Return the (x, y) coordinate for the center point of the cell that contains the specified text.  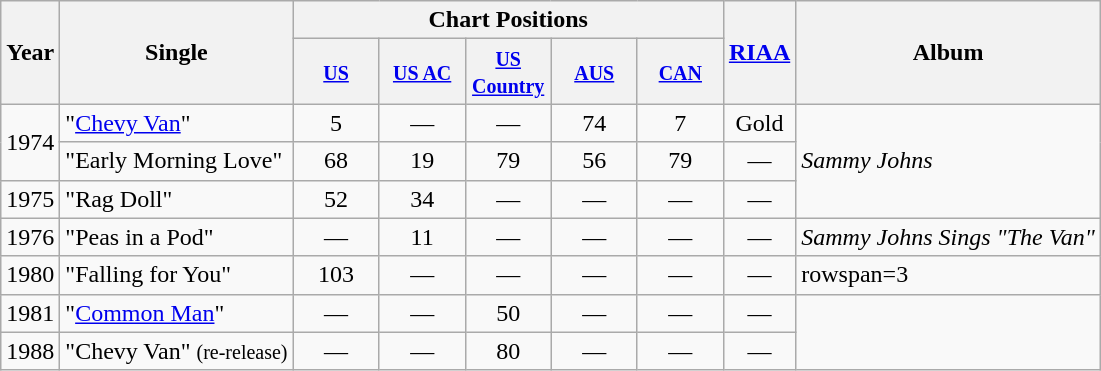
34 (422, 199)
US Country (508, 72)
1980 (30, 275)
Year (30, 52)
19 (422, 161)
50 (508, 313)
80 (508, 351)
68 (336, 161)
52 (336, 199)
CAN (680, 72)
Gold (759, 123)
US (336, 72)
7 (680, 123)
"Common Man" (176, 313)
"Peas in a Pod" (176, 237)
1974 (30, 142)
Album (948, 52)
Chart Positions (508, 20)
"Rag Doll" (176, 199)
74 (594, 123)
1988 (30, 351)
5 (336, 123)
Sammy Johns Sings "The Van" (948, 237)
1975 (30, 199)
56 (594, 161)
1976 (30, 237)
"Chevy Van" (176, 123)
11 (422, 237)
"Chevy Van" (re-release) (176, 351)
103 (336, 275)
"Early Morning Love" (176, 161)
Single (176, 52)
1981 (30, 313)
RIAA (759, 52)
rowspan=3 (948, 275)
"Falling for You" (176, 275)
AUS (594, 72)
US AC (422, 72)
Sammy Johns (948, 161)
